Extract the [X, Y] coordinate from the center of the cell holding the provided text.  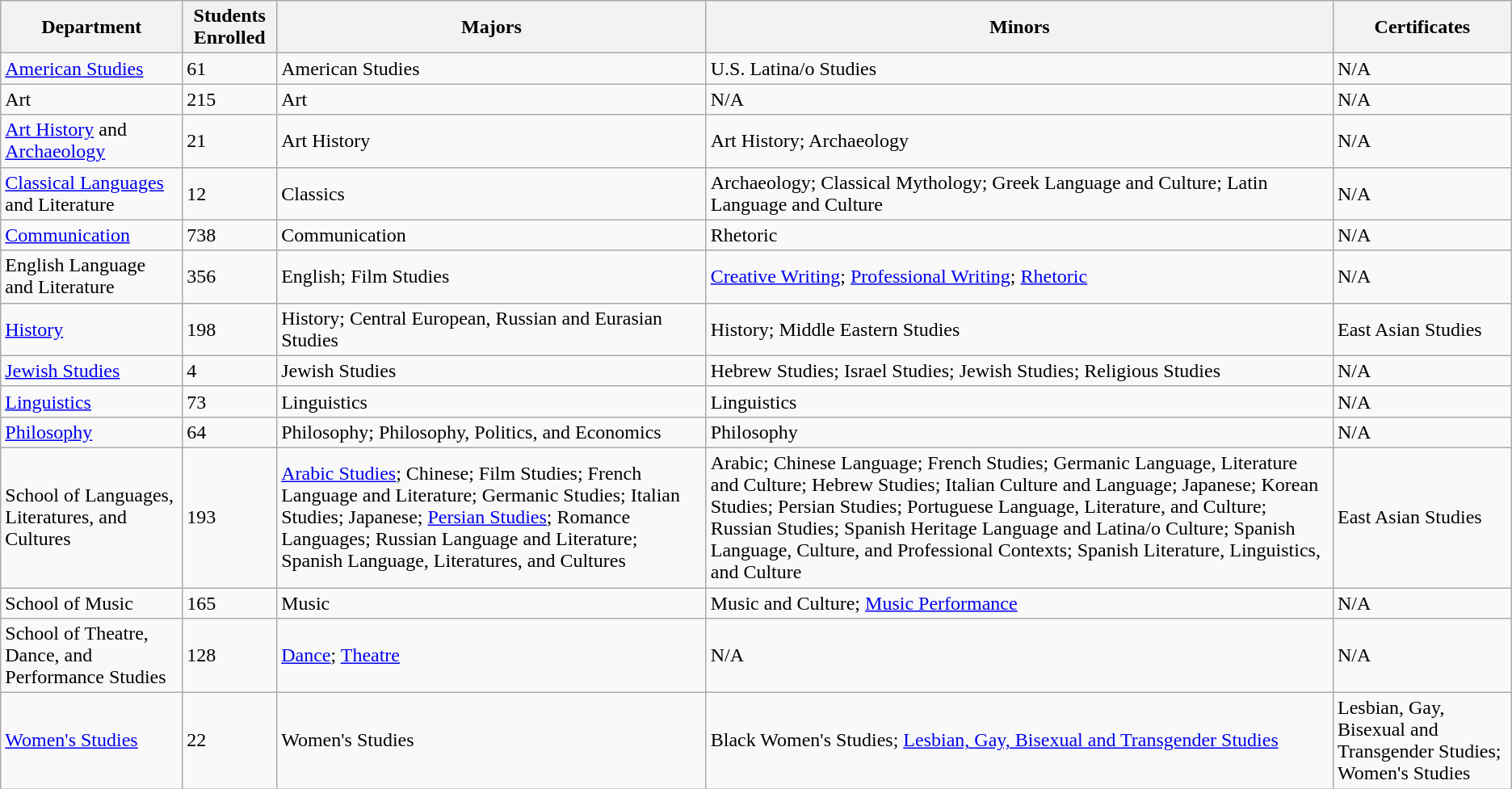
Students Enrolled [229, 27]
Black Women's Studies; Lesbian, Gay, Bisexual and Transgender Studies [1019, 741]
Certificates [1422, 27]
61 [229, 69]
School of Theatre, Dance, and Performance Studies [92, 656]
356 [229, 276]
English Language and Literature [92, 276]
Philosophy; Philosophy, Politics, and Economics [492, 432]
History [92, 329]
165 [229, 603]
Music [492, 603]
School of Music [92, 603]
21 [229, 141]
198 [229, 329]
12 [229, 194]
Creative Writing; Professional Writing; Rhetoric [1019, 276]
22 [229, 741]
Classical Languages and Literature [92, 194]
64 [229, 432]
History; Middle Eastern Studies [1019, 329]
128 [229, 656]
Rhetoric [1019, 235]
193 [229, 517]
Department [92, 27]
215 [229, 99]
English; Film Studies [492, 276]
Archaeology; Classical Mythology; Greek Language and Culture; Latin Language and Culture [1019, 194]
School of Languages, Literatures, and Cultures [92, 517]
Dance; Theatre [492, 656]
Art History [492, 141]
4 [229, 371]
Lesbian, Gay, Bisexual and Transgender Studies; Women's Studies [1422, 741]
U.S. Latina/o Studies [1019, 69]
Classics [492, 194]
Art History and Archaeology [92, 141]
738 [229, 235]
73 [229, 401]
Music and Culture; Music Performance [1019, 603]
Minors [1019, 27]
Majors [492, 27]
Hebrew Studies; Israel Studies; Jewish Studies; Religious Studies [1019, 371]
History; Central European, Russian and Eurasian Studies [492, 329]
Art History; Archaeology [1019, 141]
